For the text-containing cell, return its midpoint in [x, y] coordinate format. 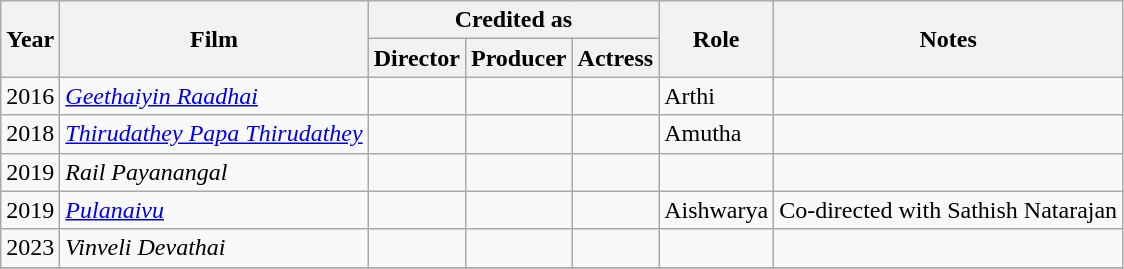
Vinveli Devathai [214, 248]
Film [214, 39]
Thirudathey Papa Thirudathey [214, 134]
Co-directed with Sathish Natarajan [948, 210]
Credited as [513, 20]
2023 [30, 248]
Actress [616, 58]
Pulanaivu [214, 210]
2018 [30, 134]
Aishwarya [716, 210]
2016 [30, 96]
Rail Payanangal [214, 172]
Notes [948, 39]
Amutha [716, 134]
Producer [518, 58]
Year [30, 39]
Arthi [716, 96]
Role [716, 39]
Geethaiyin Raadhai [214, 96]
Director [416, 58]
